Capture the cell that displays the provided text and extract its [x, y] central coordinate. 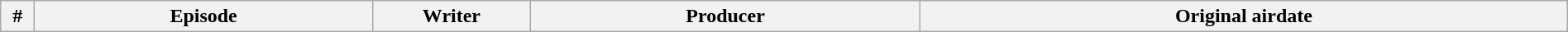
Writer [452, 16]
Producer [724, 16]
# [18, 16]
Original airdate [1244, 16]
Episode [203, 16]
